Output the [x, y] coordinate of the center of the cell containing the given text.  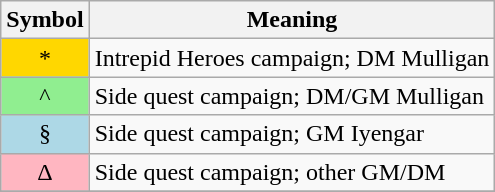
^ [45, 96]
Δ [45, 172]
Side quest campaign; GM Iyengar [292, 134]
* [45, 58]
Meaning [292, 20]
Side quest campaign; DM/GM Mulligan [292, 96]
Symbol [45, 20]
Intrepid Heroes campaign; DM Mulligan [292, 58]
Side quest campaign; other GM/DM [292, 172]
§ [45, 134]
